Return [x, y] of the center of cell containing provided text 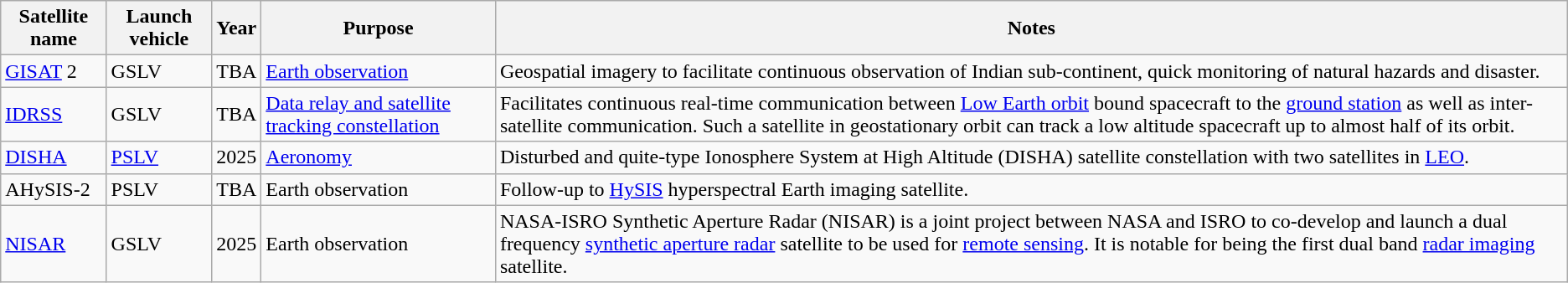
AHySIS-2 [54, 189]
Follow-up to HySIS hyperspectral Earth imaging satellite. [1031, 189]
Launch vehicle [159, 28]
NISAR [54, 244]
GISAT 2 [54, 71]
IDRSS [54, 114]
Data relay and satellite tracking constellation [379, 114]
Aeronomy [379, 157]
Year [236, 28]
DISHA [54, 157]
Purpose [379, 28]
Geospatial imagery to facilitate continuous observation of Indian sub-continent, quick monitoring of natural hazards and disaster. [1031, 71]
Satellite name [54, 28]
Notes [1031, 28]
Disturbed and quite-type Ionosphere System at High Altitude (DISHA) satellite constellation with two satellites in LEO. [1031, 157]
